Locate the cell with the specified text and output its (X, Y) center coordinate. 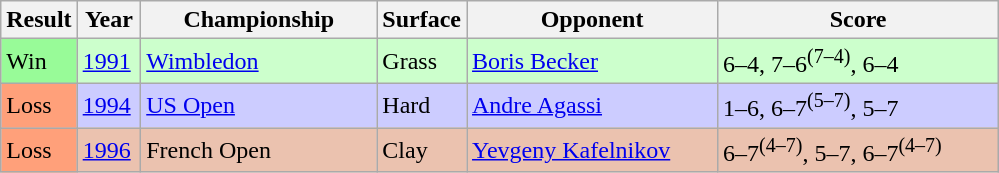
Win (39, 62)
Result (39, 20)
Hard (422, 106)
6–4, 7–6(7–4), 6–4 (858, 62)
Yevgeny Kafelnikov (592, 150)
Clay (422, 150)
1994 (109, 106)
6–7(4–7), 5–7, 6–7(4–7) (858, 150)
Year (109, 20)
Andre Agassi (592, 106)
Boris Becker (592, 62)
Grass (422, 62)
1–6, 6–7(5–7), 5–7 (858, 106)
1996 (109, 150)
Score (858, 20)
Championship (259, 20)
1991 (109, 62)
Wimbledon (259, 62)
Surface (422, 20)
US Open (259, 106)
French Open (259, 150)
Opponent (592, 20)
